Output the [X, Y] coordinate of the center of the cell containing the given text.  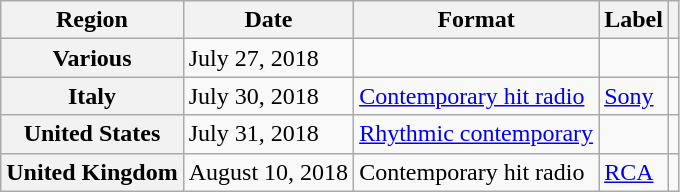
United Kingdom [92, 172]
Sony [634, 96]
July 30, 2018 [268, 96]
Format [476, 20]
Date [268, 20]
Region [92, 20]
Rhythmic contemporary [476, 134]
July 31, 2018 [268, 134]
RCA [634, 172]
July 27, 2018 [268, 58]
Italy [92, 96]
Label [634, 20]
August 10, 2018 [268, 172]
United States [92, 134]
Various [92, 58]
